Return [X, Y] of the center of cell containing provided text 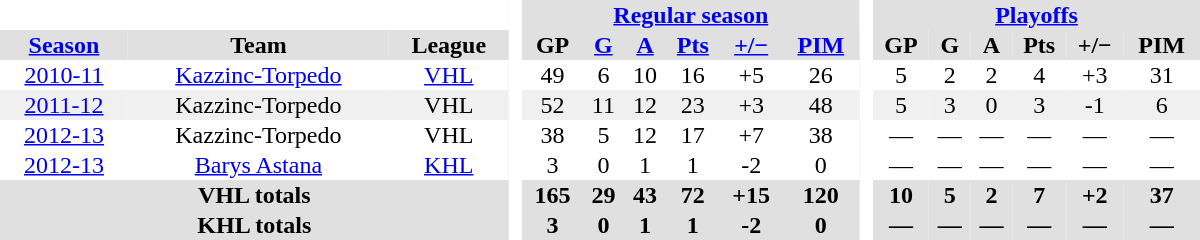
Season [64, 45]
Regular season [690, 15]
2010-11 [64, 75]
2011-12 [64, 105]
72 [693, 195]
43 [645, 195]
7 [1039, 195]
17 [693, 135]
23 [693, 105]
Team [258, 45]
11 [604, 105]
+5 [752, 75]
KHL totals [254, 225]
16 [693, 75]
29 [604, 195]
VHL totals [254, 195]
+15 [752, 195]
120 [822, 195]
49 [552, 75]
KHL [449, 165]
52 [552, 105]
26 [822, 75]
+7 [752, 135]
4 [1039, 75]
League [449, 45]
165 [552, 195]
31 [1162, 75]
-1 [1094, 105]
Playoffs [1036, 15]
+2 [1094, 195]
48 [822, 105]
37 [1162, 195]
Barys Astana [258, 165]
